Search for the cell housing the specified text and yield its (x, y) center coordinate. 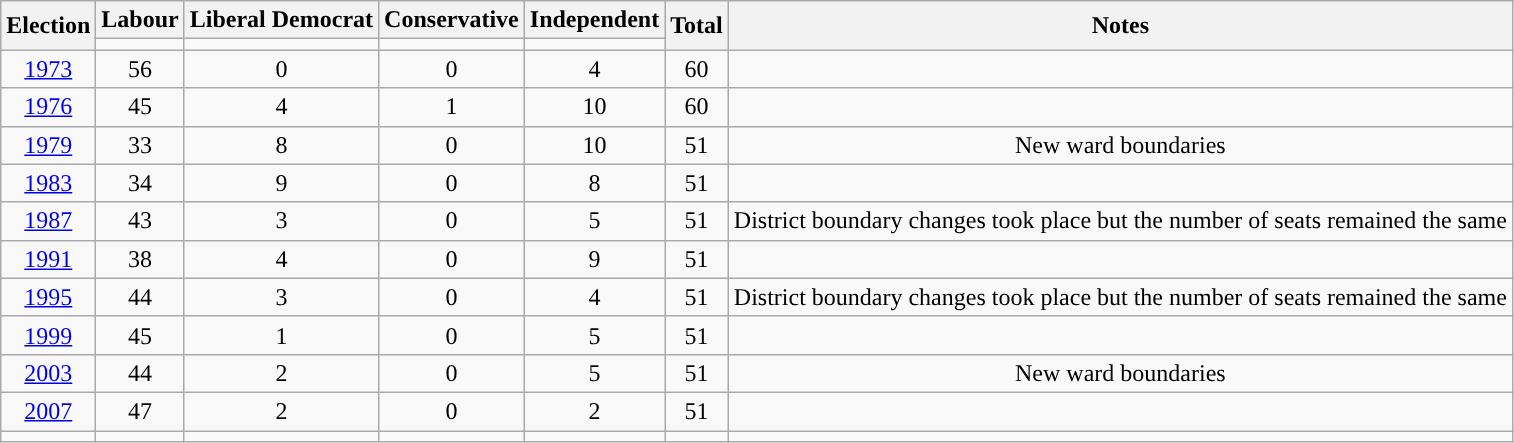
Liberal Democrat (281, 20)
Notes (1120, 26)
1979 (48, 145)
1991 (48, 259)
47 (140, 411)
1973 (48, 69)
38 (140, 259)
34 (140, 183)
2003 (48, 373)
1999 (48, 335)
33 (140, 145)
1976 (48, 107)
Labour (140, 20)
1987 (48, 221)
1995 (48, 297)
Total (697, 26)
2007 (48, 411)
Conservative (452, 20)
43 (140, 221)
1983 (48, 183)
Election (48, 26)
Independent (594, 20)
56 (140, 69)
